Determine the (X, Y) coordinate at the center of the cell enclosing the given text.  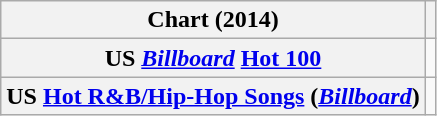
US Hot R&B/Hip-Hop Songs (Billboard) (213, 96)
Chart (2014) (213, 20)
US Billboard Hot 100 (213, 58)
